Provide the (x, y) coordinate of the cell's center where the given text is located.  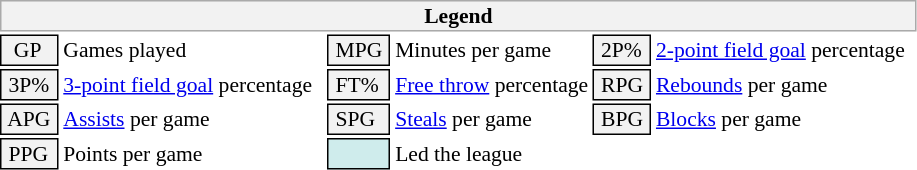
3P% (30, 85)
FT% (359, 85)
2P% (622, 50)
RPG (622, 85)
Minutes per game (492, 50)
Points per game (193, 154)
Blocks per game (785, 120)
PPG (30, 154)
APG (30, 120)
2-point field goal percentage (785, 50)
Assists per game (193, 120)
Led the league (492, 154)
Steals per game (492, 120)
SPG (359, 120)
MPG (359, 50)
3-point field goal percentage (193, 85)
Games played (193, 50)
Rebounds per game (785, 85)
Free throw percentage (492, 85)
Legend (458, 16)
GP (30, 50)
BPG (622, 120)
